Determine the [x, y] coordinate at the center of the cell enclosing the given text.  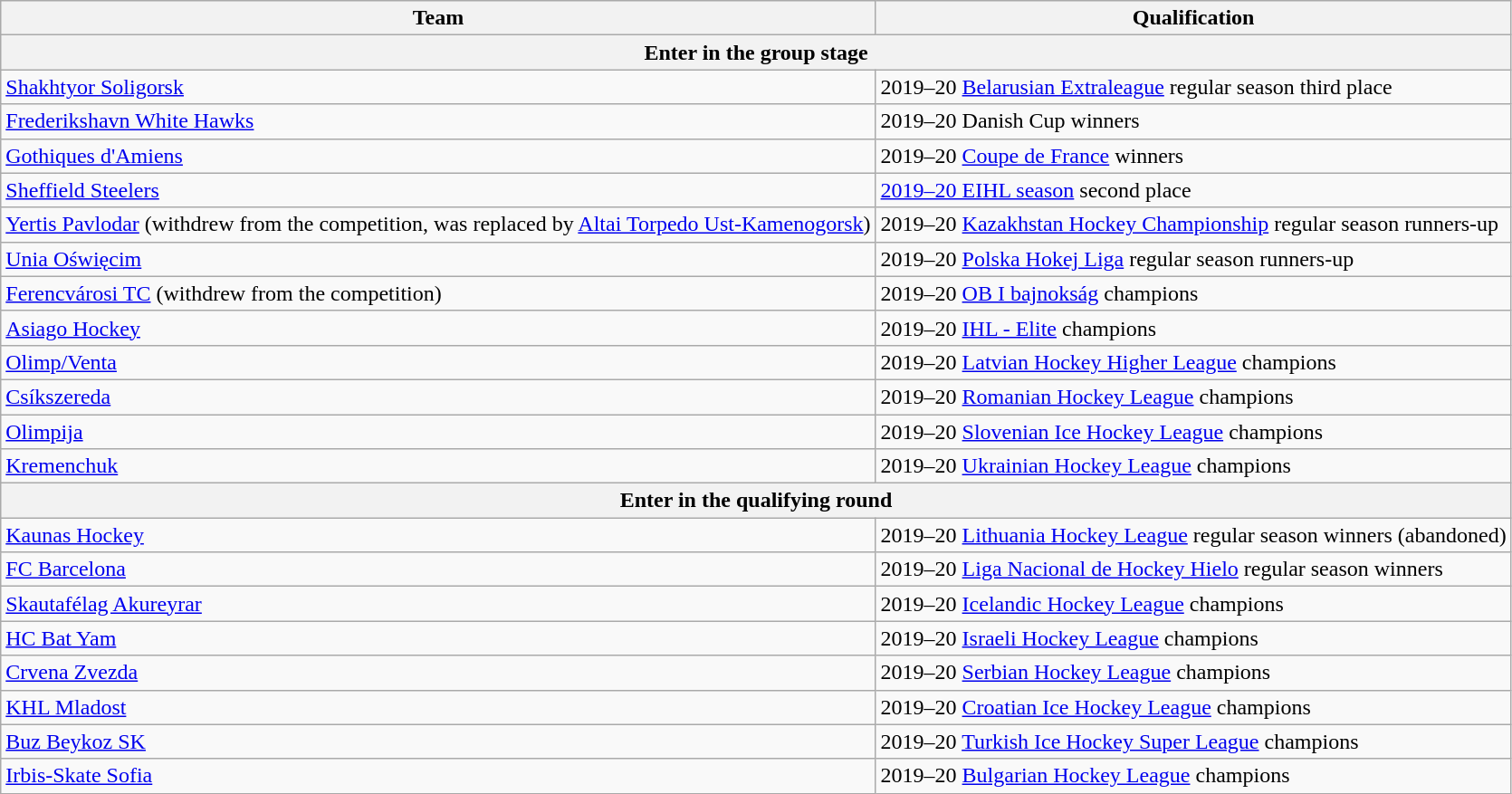
HC Bat Yam [438, 638]
2019–20 Bulgarian Hockey League champions [1193, 776]
Unia Oświęcim [438, 259]
2019–20 Belarusian Extraleague regular season third place [1193, 87]
2019–20 Turkish Ice Hockey Super League champions [1193, 741]
2019–20 Liga Nacional de Hockey Hielo regular season winners [1193, 569]
2019–20 Lithuania Hockey League regular season winners (abandoned) [1193, 535]
Enter in the qualifying round [756, 501]
Olimp/Venta [438, 362]
2019–20 IHL - Elite champions [1193, 328]
2019–20 OB I bajnokság champions [1193, 293]
FC Barcelona [438, 569]
2019–20 Croatian Ice Hockey League champions [1193, 707]
Irbis-Skate Sofia [438, 776]
2019–20 Israeli Hockey League champions [1193, 638]
KHL Mladost [438, 707]
Asiago Hockey [438, 328]
Olimpija [438, 432]
2019–20 Icelandic Hockey League champions [1193, 604]
2019–20 Latvian Hockey Higher League champions [1193, 362]
Buz Beykoz SK [438, 741]
Gothiques d'Amiens [438, 156]
Skautafélag Akureyrar [438, 604]
2019–20 Coupe de France winners [1193, 156]
2019–20 Serbian Hockey League champions [1193, 673]
2019–20 Slovenian Ice Hockey League champions [1193, 432]
Csíkszereda [438, 397]
Enter in the group stage [756, 53]
Frederikshavn White Hawks [438, 121]
2019–20 Romanian Hockey League champions [1193, 397]
Ferencvárosi TC (withdrew from the competition) [438, 293]
2019–20 Ukrainian Hockey League champions [1193, 466]
2019–20 Danish Cup winners [1193, 121]
2019–20 Kazakhstan Hockey Championship regular season runners-up [1193, 225]
Sheffield Steelers [438, 190]
Kaunas Hockey [438, 535]
Qualification [1193, 18]
2019–20 EIHL season second place [1193, 190]
Shakhtyor Soligorsk [438, 87]
Yertis Pavlodar (withdrew from the competition, was replaced by Altai Torpedo Ust-Kamenogorsk) [438, 225]
Crvena Zvezda [438, 673]
Team [438, 18]
2019–20 Polska Hokej Liga regular season runners-up [1193, 259]
Kremenchuk [438, 466]
